Provide the [x, y] coordinate of the cell's center where the given text is located.  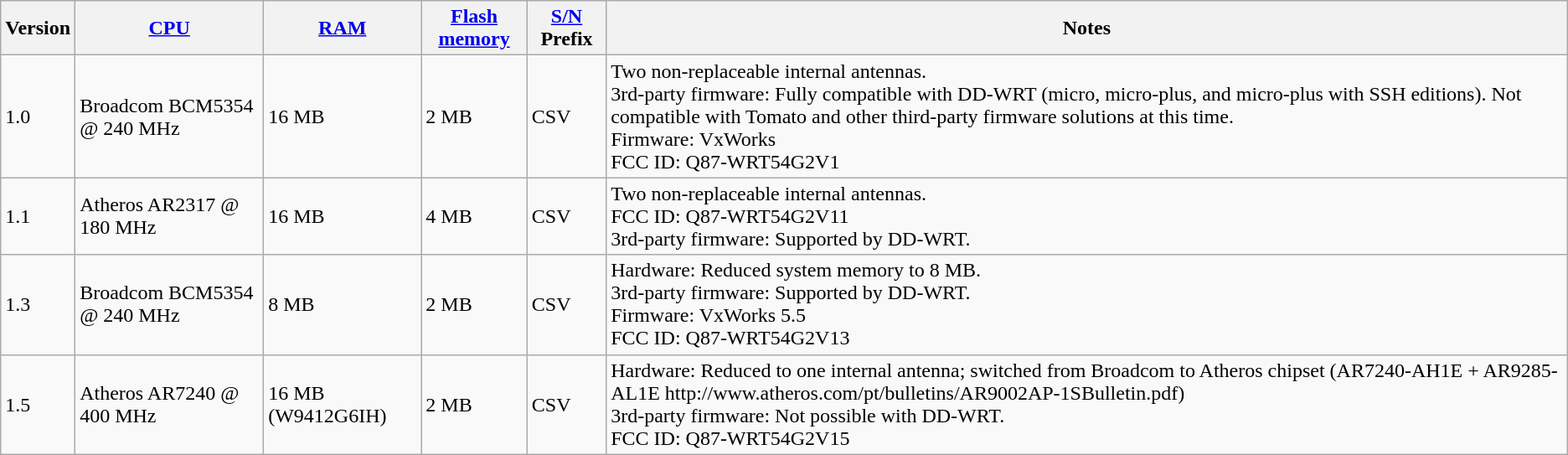
1.1 [39, 216]
CPU [169, 28]
1.3 [39, 305]
Hardware: Reduced system memory to 8 MB.3rd-party firmware: Supported by DD-WRT.Firmware: VxWorks 5.5FCC ID: Q87-WRT54G2V13 [1087, 305]
4 MB [474, 216]
16 MB (W9412G6IH) [343, 404]
Two non-replaceable internal antennas.FCC ID: Q87-WRT54G2V113rd-party firmware: Supported by DD-WRT. [1087, 216]
1.5 [39, 404]
Atheros AR7240 @ 400 MHz [169, 404]
1.0 [39, 116]
Flash memory [474, 28]
RAM [343, 28]
8 MB [343, 305]
Notes [1087, 28]
Atheros AR2317 @ 180 MHz [169, 216]
Version [39, 28]
S/N Prefix [566, 28]
